Capture the cell that displays the provided text and extract its [X, Y] central coordinate. 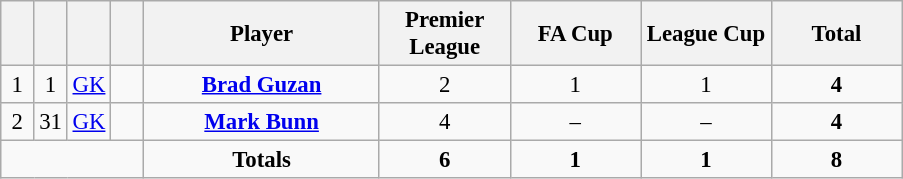
Mark Bunn [262, 122]
Premier League [444, 34]
Total [836, 34]
League Cup [706, 34]
FA Cup [576, 34]
Player [262, 34]
Brad Guzan [262, 85]
31 [50, 122]
6 [444, 160]
8 [836, 160]
Totals [262, 160]
